Detect which cell encompasses the target text, then output its (X, Y) center coordinate. 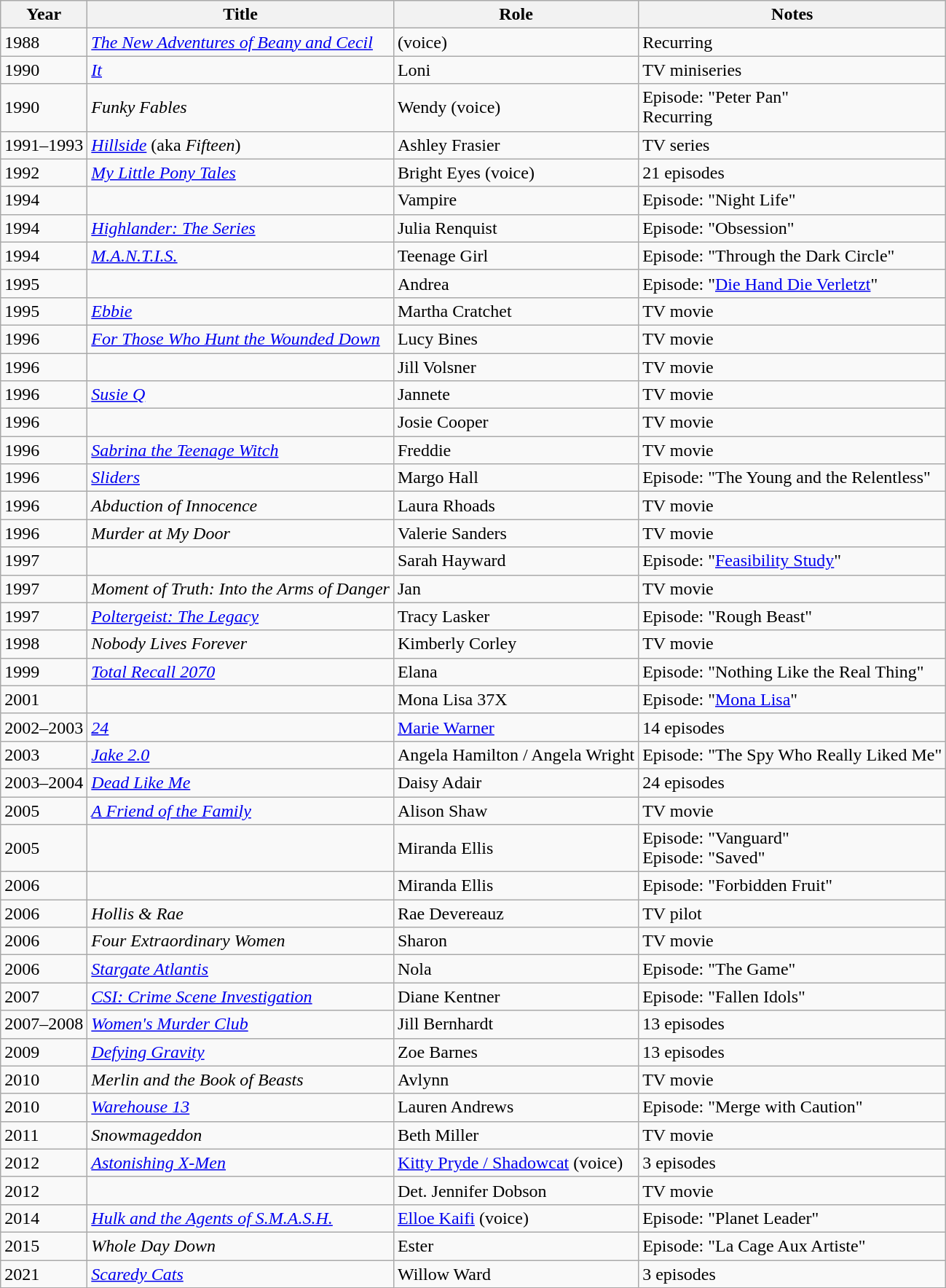
Episode: "Night Life" (792, 200)
1999 (44, 672)
Episode: "Mona Lisa" (792, 699)
Valerie Sanders (516, 533)
1998 (44, 644)
Elloe Kaifi (voice) (516, 1218)
21 episodes (792, 173)
Susie Q (240, 395)
2001 (44, 699)
Lauren Andrews (516, 1107)
Women's Murder Club (240, 1024)
Episode: "Fallen Idols" (792, 997)
2007 (44, 997)
Jill Bernhardt (516, 1024)
1988 (44, 42)
2015 (44, 1246)
Total Recall 2070 (240, 672)
Episode: "Merge with Caution" (792, 1107)
Tracy Lasker (516, 616)
The New Adventures of Beany and Cecil (240, 42)
Jake 2.0 (240, 755)
Funky Fables (240, 108)
Notes (792, 15)
Alison Shaw (516, 811)
1991–1993 (44, 145)
It (240, 70)
Bright Eyes (voice) (516, 173)
Episode: "The Spy Who Really Liked Me" (792, 755)
Loni (516, 70)
Angela Hamilton / Angela Wright (516, 755)
Defying Gravity (240, 1052)
2003 (44, 755)
Episode: "Nothing Like the Real Thing" (792, 672)
Episode: "Obsession" (792, 228)
Nobody Lives Forever (240, 644)
Sliders (240, 478)
Jan (516, 589)
Year (44, 15)
Hillside (aka Fifteen) (240, 145)
Episode: "Die Hand Die Verletzt" (792, 283)
Episode: "The Game" (792, 969)
Episode: "Feasibility Study" (792, 561)
Episode: "Planet Leader" (792, 1218)
14 episodes (792, 727)
M.A.N.T.I.S. (240, 256)
Abduction of Innocence (240, 506)
Teenage Girl (516, 256)
TV series (792, 145)
Warehouse 13 (240, 1107)
Julia Renquist (516, 228)
2007–2008 (44, 1024)
Episode: "Peter Pan"Recurring (792, 108)
TV miniseries (792, 70)
For Those Who Hunt the Wounded Down (240, 339)
Vampire (516, 200)
Margo Hall (516, 478)
(voice) (516, 42)
Scaredy Cats (240, 1274)
Mona Lisa 37X (516, 699)
Rae Devereauz (516, 914)
Wendy (voice) (516, 108)
24 (240, 727)
Episode: "La Cage Aux Artiste" (792, 1246)
Ashley Frasier (516, 145)
Episode: "Forbidden Fruit" (792, 886)
Title (240, 15)
Laura Rhoads (516, 506)
2003–2004 (44, 782)
A Friend of the Family (240, 811)
TV pilot (792, 914)
Det. Jennifer Dobson (516, 1190)
Lucy Bines (516, 339)
Diane Kentner (516, 997)
Dead Like Me (240, 782)
Willow Ward (516, 1274)
Beth Miller (516, 1135)
Episode: "Rough Beast" (792, 616)
Whole Day Down (240, 1246)
My Little Pony Tales (240, 173)
Highlander: The Series (240, 228)
2009 (44, 1052)
Astonishing X-Men (240, 1163)
CSI: Crime Scene Investigation (240, 997)
Josie Cooper (516, 423)
Recurring (792, 42)
Kimberly Corley (516, 644)
Hollis & Rae (240, 914)
Kitty Pryde / Shadowcat (voice) (516, 1163)
2002–2003 (44, 727)
Snowmageddon (240, 1135)
Elana (516, 672)
Nola (516, 969)
Merlin and the Book of Beasts (240, 1080)
Marie Warner (516, 727)
Andrea (516, 283)
Four Extraordinary Women (240, 941)
Sarah Hayward (516, 561)
24 episodes (792, 782)
Ebbie (240, 311)
Martha Cratchet (516, 311)
Role (516, 15)
Ester (516, 1246)
Hulk and the Agents of S.M.A.S.H. (240, 1218)
Avlynn (516, 1080)
Jill Volsner (516, 366)
Jannete (516, 395)
2021 (44, 1274)
Zoe Barnes (516, 1052)
Episode: "The Young and the Relentless" (792, 478)
2011 (44, 1135)
Murder at My Door (240, 533)
Moment of Truth: Into the Arms of Danger (240, 589)
Daisy Adair (516, 782)
Stargate Atlantis (240, 969)
1992 (44, 173)
Sabrina the Teenage Witch (240, 450)
2014 (44, 1218)
Sharon (516, 941)
Episode: "Through the Dark Circle" (792, 256)
Freddie (516, 450)
Poltergeist: The Legacy (240, 616)
Episode: "Vanguard"Episode: "Saved" (792, 848)
